Provide the (x, y) coordinate of the cell's center where the given text is located.  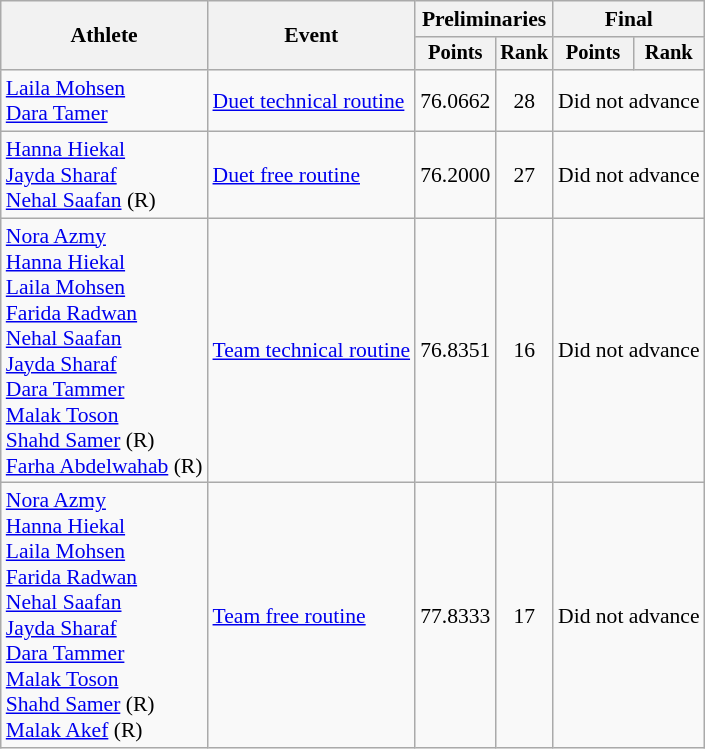
76.8351 (455, 350)
Team technical routine (311, 350)
Athlete (104, 36)
76.2000 (455, 176)
Team free routine (311, 616)
Duet technical routine (311, 100)
17 (524, 616)
Preliminaries (484, 19)
76.0662 (455, 100)
28 (524, 100)
Laila MohsenDara Tamer (104, 100)
27 (524, 176)
Duet free routine (311, 176)
Nora AzmyHanna HiekalLaila MohsenFarida RadwanNehal SaafanJayda SharafDara TammerMalak TosonShahd Samer (R)Malak Akef (R) (104, 616)
Nora AzmyHanna HiekalLaila MohsenFarida RadwanNehal SaafanJayda SharafDara TammerMalak TosonShahd Samer (R)Farha Abdelwahab (R) (104, 350)
Hanna HiekalJayda SharafNehal Saafan (R) (104, 176)
Event (311, 36)
16 (524, 350)
77.8333 (455, 616)
Final (629, 19)
